Locate the cell with the specified text and output its [X, Y] center coordinate. 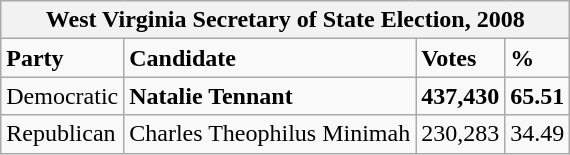
Democratic [62, 96]
% [538, 58]
Candidate [270, 58]
Party [62, 58]
65.51 [538, 96]
Republican [62, 134]
Charles Theophilus Minimah [270, 134]
34.49 [538, 134]
West Virginia Secretary of State Election, 2008 [286, 20]
437,430 [460, 96]
Votes [460, 58]
230,283 [460, 134]
Natalie Tennant [270, 96]
